Provide the [X, Y] coordinate of the cell's center where the given text is located.  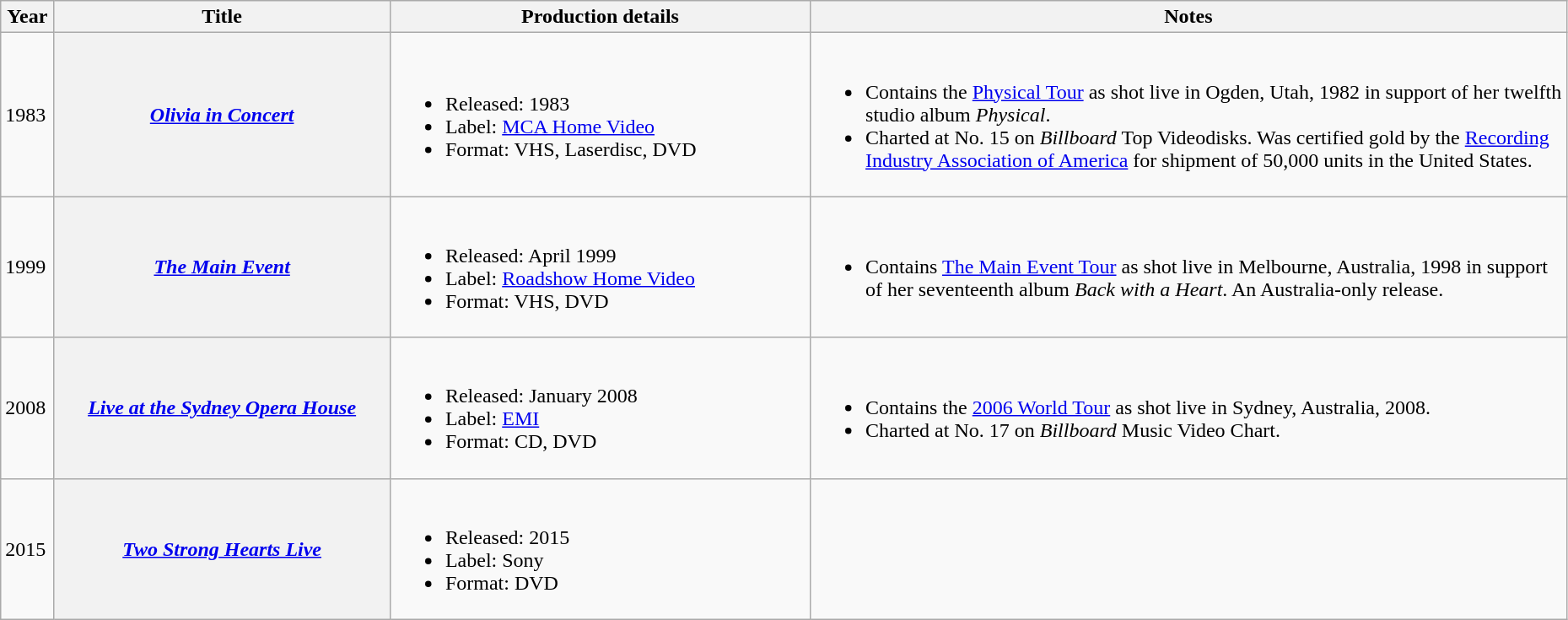
Contains the 2006 World Tour as shot live in Sydney, Australia, 2008.Charted at No. 17 on Billboard Music Video Chart. [1189, 408]
2008 [27, 408]
Two Strong Hearts Live [223, 548]
1999 [27, 267]
Notes [1189, 17]
Year [27, 17]
Released: January 2008Label: EMIFormat: CD, DVD [600, 408]
Released: 1983Label: MCA Home VideoFormat: VHS, Laserdisc, DVD [600, 115]
The Main Event [223, 267]
2015 [27, 548]
Production details [600, 17]
Olivia in Concert [223, 115]
Released: April 1999Label: Roadshow Home VideoFormat: VHS, DVD [600, 267]
Live at the Sydney Opera House [223, 408]
Title [223, 17]
1983 [27, 115]
Released: 2015Label: SonyFormat: DVD [600, 548]
